Identify which cell holds the provided text, then report its (x, y) central coordinate. 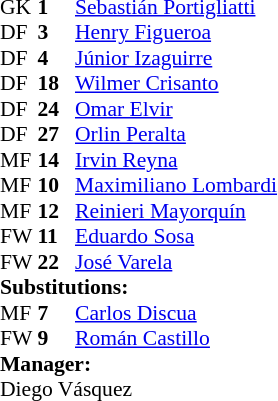
Omar Elvir (176, 109)
9 (57, 339)
22 (57, 262)
10 (57, 185)
7 (57, 313)
11 (57, 237)
12 (57, 211)
Orlin Peralta (176, 135)
Eduardo Sosa (176, 237)
27 (57, 135)
José Varela (176, 262)
4 (57, 58)
Henry Figueroa (176, 33)
3 (57, 33)
Wilmer Crisanto (176, 83)
Reinieri Mayorquín (176, 211)
Substitutions: (138, 287)
Júnior Izaguirre (176, 58)
Román Castillo (176, 339)
18 (57, 83)
Maximiliano Lombardi (176, 185)
14 (57, 160)
Manager: (138, 364)
24 (57, 109)
Irvin Reyna (176, 160)
Carlos Discua (176, 313)
